Extract the [X, Y] coordinate from the center of the cell holding the provided text.  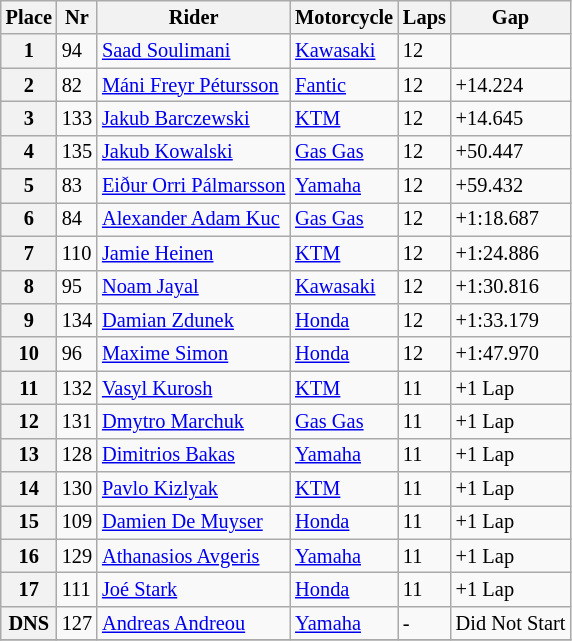
Maxime Simon [194, 354]
135 [77, 152]
14 [29, 489]
Nr [77, 17]
Laps [424, 17]
Alexander Adam Kuc [194, 219]
Did Not Start [511, 623]
128 [77, 455]
129 [77, 556]
Jakub Barczewski [194, 118]
3 [29, 118]
Saad Soulimani [194, 51]
9 [29, 320]
Athanasios Avgeris [194, 556]
+1:18.687 [511, 219]
Damien De Muyser [194, 522]
Place [29, 17]
Dmytro Marchuk [194, 421]
Pavlo Kizlyak [194, 489]
Jakub Kowalski [194, 152]
110 [77, 253]
83 [77, 186]
+1:30.816 [511, 287]
8 [29, 287]
7 [29, 253]
6 [29, 219]
Máni Freyr Pétursson [194, 85]
+1:33.179 [511, 320]
134 [77, 320]
109 [77, 522]
Damian Zdunek [194, 320]
1 [29, 51]
17 [29, 589]
15 [29, 522]
Dimitrios Bakas [194, 455]
Noam Jayal [194, 287]
127 [77, 623]
+1:24.886 [511, 253]
111 [77, 589]
Gap [511, 17]
Motorcycle [344, 17]
5 [29, 186]
95 [77, 287]
94 [77, 51]
Rider [194, 17]
- [424, 623]
+14.645 [511, 118]
+1:47.970 [511, 354]
+14.224 [511, 85]
Jamie Heinen [194, 253]
96 [77, 354]
4 [29, 152]
16 [29, 556]
132 [77, 388]
+50.447 [511, 152]
Andreas Andreou [194, 623]
10 [29, 354]
133 [77, 118]
Joé Stark [194, 589]
82 [77, 85]
13 [29, 455]
130 [77, 489]
Fantic [344, 85]
131 [77, 421]
2 [29, 85]
Vasyl Kurosh [194, 388]
84 [77, 219]
DNS [29, 623]
+59.432 [511, 186]
Eiður Orri Pálmarsson [194, 186]
